Return the (X, Y) coordinate for the center point of the cell that contains the specified text.  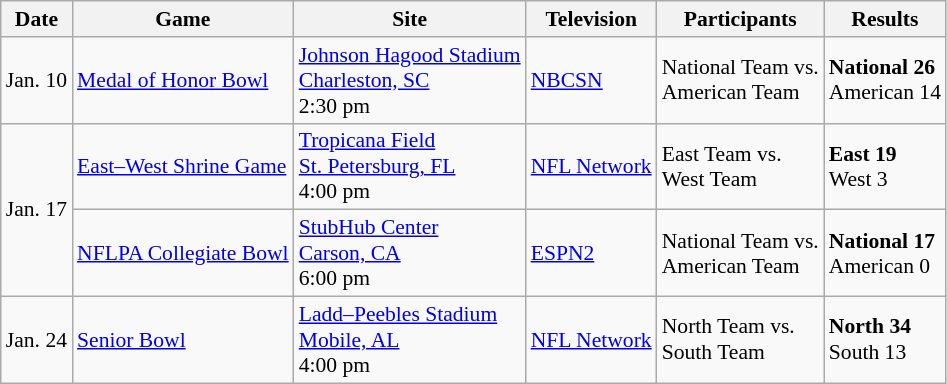
East–West Shrine Game (183, 166)
Results (885, 19)
North 34 South 13 (885, 340)
Television (592, 19)
NBCSN (592, 80)
Ladd–Peebles StadiumMobile, AL4:00 pm (410, 340)
Jan. 17 (36, 210)
Senior Bowl (183, 340)
National 17 American 0 (885, 254)
Jan. 10 (36, 80)
StubHub CenterCarson, CA6:00 pm (410, 254)
NFLPA Collegiate Bowl (183, 254)
Jan. 24 (36, 340)
Site (410, 19)
Date (36, 19)
Johnson Hagood StadiumCharleston, SC2:30 pm (410, 80)
Participants (740, 19)
National 26 American 14 (885, 80)
Medal of Honor Bowl (183, 80)
ESPN2 (592, 254)
Tropicana FieldSt. Petersburg, FL4:00 pm (410, 166)
East Team vs. West Team (740, 166)
Game (183, 19)
East 19 West 3 (885, 166)
North Team vs.South Team (740, 340)
